For the text-containing cell, return its midpoint in (X, Y) coordinate format. 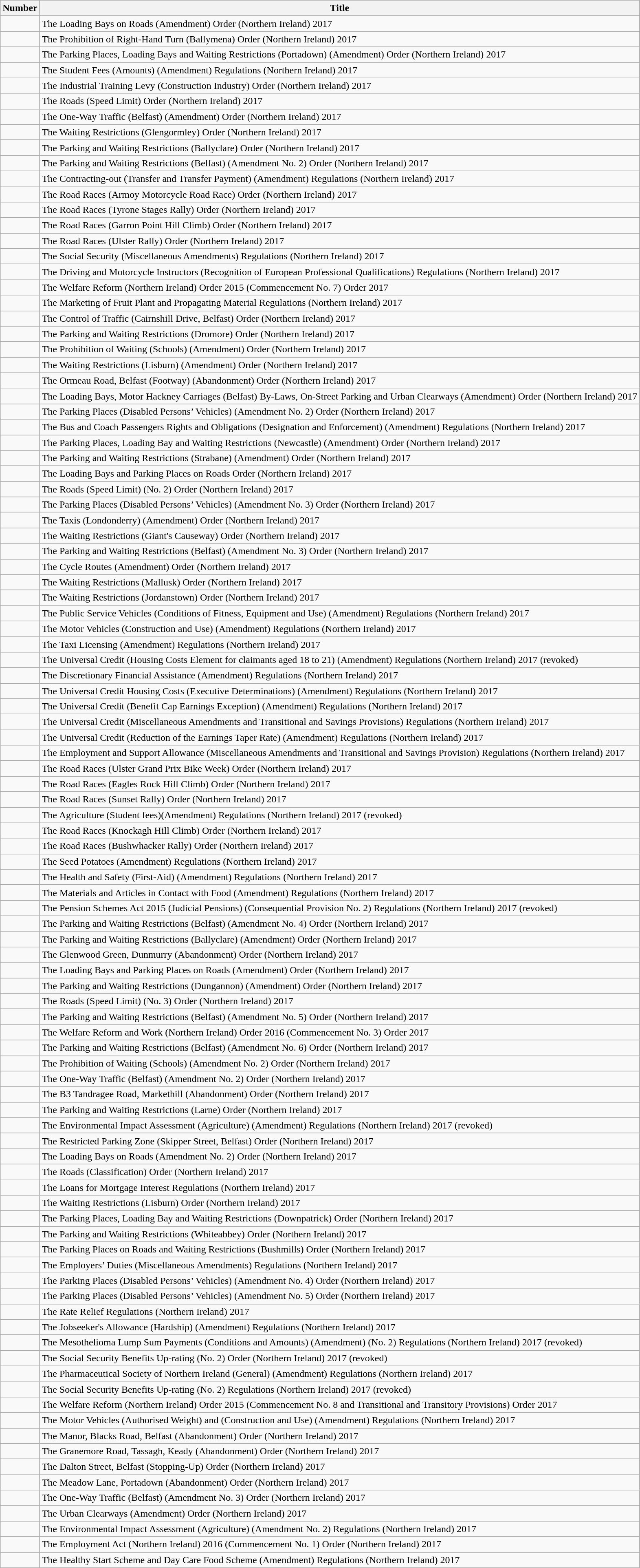
The Roads (Speed Limit) Order (Northern Ireland) 2017 (340, 101)
The Granemore Road, Tassagh, Keady (Abandonment) Order (Northern Ireland) 2017 (340, 1451)
The Parking and Waiting Restrictions (Dromore) Order (Northern Ireland) 2017 (340, 334)
The Parking Places (Disabled Persons’ Vehicles) (Amendment No. 2) Order (Northern Ireland) 2017 (340, 411)
The Road Races (Eagles Rock Hill Climb) Order (Northern Ireland) 2017 (340, 784)
The Environmental Impact Assessment (Agriculture) (Amendment) Regulations (Northern Ireland) 2017 (revoked) (340, 1125)
The Bus and Coach Passengers Rights and Obligations (Designation and Enforcement) (Amendment) Regulations (Northern Ireland) 2017 (340, 427)
The Universal Credit (Benefit Cap Earnings Exception) (Amendment) Regulations (Northern Ireland) 2017 (340, 707)
The Parking and Waiting Restrictions (Belfast) (Amendment No. 6) Order (Northern Ireland) 2017 (340, 1048)
The Prohibition of Right-Hand Turn (Ballymena) Order (Northern Ireland) 2017 (340, 39)
The Driving and Motorcycle Instructors (Recognition of European Professional Qualifications) Regulations (Northern Ireland) 2017 (340, 272)
The Environmental Impact Assessment (Agriculture) (Amendment No. 2) Regulations (Northern Ireland) 2017 (340, 1529)
The Road Races (Bushwhacker Rally) Order (Northern Ireland) 2017 (340, 846)
The One-Way Traffic (Belfast) (Amendment) Order (Northern Ireland) 2017 (340, 117)
The Motor Vehicles (Construction and Use) (Amendment) Regulations (Northern Ireland) 2017 (340, 629)
The Road Races (Armoy Motorcycle Road Race) Order (Northern Ireland) 2017 (340, 194)
The Prohibition of Waiting (Schools) (Amendment No. 2) Order (Northern Ireland) 2017 (340, 1063)
The Health and Safety (First-Aid) (Amendment) Regulations (Northern Ireland) 2017 (340, 877)
The Loans for Mortgage Interest Regulations (Northern Ireland) 2017 (340, 1188)
The Social Security Benefits Up-rating (No. 2) Order (Northern Ireland) 2017 (revoked) (340, 1358)
The One-Way Traffic (Belfast) (Amendment No. 2) Order (Northern Ireland) 2017 (340, 1079)
The Prohibition of Waiting (Schools) (Amendment) Order (Northern Ireland) 2017 (340, 349)
The Welfare Reform (Northern Ireland) Order 2015 (Commencement No. 7) Order 2017 (340, 287)
The Industrial Training Levy (Construction Industry) Order (Northern Ireland) 2017 (340, 86)
The Contracting-out (Transfer and Transfer Payment) (Amendment) Regulations (Northern Ireland) 2017 (340, 179)
The Universal Credit (Housing Costs Element for claimants aged 18 to 21) (Amendment) Regulations (Northern Ireland) 2017 (revoked) (340, 660)
The Social Security Benefits Up-rating (No. 2) Regulations (Northern Ireland) 2017 (revoked) (340, 1389)
The Taxis (Londonderry) (Amendment) Order (Northern Ireland) 2017 (340, 520)
The Parking Places (Disabled Persons’ Vehicles) (Amendment No. 4) Order (Northern Ireland) 2017 (340, 1281)
The Loading Bays on Roads (Amendment) Order (Northern Ireland) 2017 (340, 24)
The Parking Places (Disabled Persons’ Vehicles) (Amendment No. 3) Order (Northern Ireland) 2017 (340, 505)
The Parking and Waiting Restrictions (Belfast) (Amendment No. 5) Order (Northern Ireland) 2017 (340, 1017)
The Pharmaceutical Society of Northern Ireland (General) (Amendment) Regulations (Northern Ireland) 2017 (340, 1374)
The Employment Act (Northern Ireland) 2016 (Commencement No. 1) Order (Northern Ireland) 2017 (340, 1544)
The Parking Places on Roads and Waiting Restrictions (Bushmills) Order (Northern Ireland) 2017 (340, 1250)
The Glenwood Green, Dunmurry (Abandonment) Order (Northern Ireland) 2017 (340, 955)
The Waiting Restrictions (Lisburn) (Amendment) Order (Northern Ireland) 2017 (340, 365)
The Motor Vehicles (Authorised Weight) and (Construction and Use) (Amendment) Regulations (Northern Ireland) 2017 (340, 1420)
The Discretionary Financial Assistance (Amendment) Regulations (Northern Ireland) 2017 (340, 675)
The Parking and Waiting Restrictions (Ballyclare) (Amendment) Order (Northern Ireland) 2017 (340, 939)
The Mesothelioma Lump Sum Payments (Conditions and Amounts) (Amendment) (No. 2) Regulations (Northern Ireland) 2017 (revoked) (340, 1343)
The Parking Places, Loading Bay and Waiting Restrictions (Newcastle) (Amendment) Order (Northern Ireland) 2017 (340, 442)
The Waiting Restrictions (Glengormley) Order (Northern Ireland) 2017 (340, 132)
The Employment and Support Allowance (Miscellaneous Amendments and Transitional and Savings Provision) Regulations (Northern Ireland) 2017 (340, 753)
The Meadow Lane, Portadown (Abandonment) Order (Northern Ireland) 2017 (340, 1482)
The Parking and Waiting Restrictions (Whiteabbey) Order (Northern Ireland) 2017 (340, 1234)
The Road Races (Ulster Grand Prix Bike Week) Order (Northern Ireland) 2017 (340, 769)
The Loading Bays on Roads (Amendment No. 2) Order (Northern Ireland) 2017 (340, 1156)
The Control of Traffic (Cairnshill Drive, Belfast) Order (Northern Ireland) 2017 (340, 318)
The Waiting Restrictions (Jordanstown) Order (Northern Ireland) 2017 (340, 598)
The Marketing of Fruit Plant and Propagating Material Regulations (Northern Ireland) 2017 (340, 303)
The Parking and Waiting Restrictions (Strabane) (Amendment) Order (Northern Ireland) 2017 (340, 458)
The Employers’ Duties (Miscellaneous Amendments) Regulations (Northern Ireland) 2017 (340, 1265)
The Jobseeker's Allowance (Hardship) (Amendment) Regulations (Northern Ireland) 2017 (340, 1327)
The Roads (Speed Limit) (No. 2) Order (Northern Ireland) 2017 (340, 489)
The Waiting Restrictions (Lisburn) Order (Northern Ireland) 2017 (340, 1203)
The B3 Tandragee Road, Markethill (Abandonment) Order (Northern Ireland) 2017 (340, 1094)
The Universal Credit (Reduction of the Earnings Taper Rate) (Amendment) Regulations (Northern Ireland) 2017 (340, 738)
The Roads (Speed Limit) (No. 3) Order (Northern Ireland) 2017 (340, 1001)
The Road Races (Tyrone Stages Rally) Order (Northern Ireland) 2017 (340, 210)
Number (20, 8)
The Welfare Reform and Work (Northern Ireland) Order 2016 (Commencement No. 3) Order 2017 (340, 1032)
The Parking and Waiting Restrictions (Belfast) (Amendment No. 2) Order (Northern Ireland) 2017 (340, 163)
The Social Security (Miscellaneous Amendments) Regulations (Northern Ireland) 2017 (340, 256)
The Parking and Waiting Restrictions (Ballyclare) Order (Northern Ireland) 2017 (340, 148)
The Parking Places, Loading Bay and Waiting Restrictions (Downpatrick) Order (Northern Ireland) 2017 (340, 1219)
The Road Races (Sunset Rally) Order (Northern Ireland) 2017 (340, 799)
The Waiting Restrictions (Mallusk) Order (Northern Ireland) 2017 (340, 582)
The Ormeau Road, Belfast (Footway) (Abandonment) Order (Northern Ireland) 2017 (340, 380)
The Manor, Blacks Road, Belfast (Abandonment) Order (Northern Ireland) 2017 (340, 1435)
The One-Way Traffic (Belfast) (Amendment No. 3) Order (Northern Ireland) 2017 (340, 1498)
The Agriculture (Student fees)(Amendment) Regulations (Northern Ireland) 2017 (revoked) (340, 815)
The Loading Bays and Parking Places on Roads (Amendment) Order (Northern Ireland) 2017 (340, 970)
Title (340, 8)
The Materials and Articles in Contact with Food (Amendment) Regulations (Northern Ireland) 2017 (340, 892)
The Restricted Parking Zone (Skipper Street, Belfast) Order (Northern Ireland) 2017 (340, 1141)
The Loading Bays and Parking Places on Roads Order (Northern Ireland) 2017 (340, 474)
The Welfare Reform (Northern Ireland) Order 2015 (Commencement No. 8 and Transitional and Transitory Provisions) Order 2017 (340, 1405)
The Dalton Street, Belfast (Stopping-Up) Order (Northern Ireland) 2017 (340, 1467)
The Universal Credit Housing Costs (Executive Determinations) (Amendment) Regulations (Northern Ireland) 2017 (340, 691)
The Urban Clearways (Amendment) Order (Northern Ireland) 2017 (340, 1513)
The Universal Credit (Miscellaneous Amendments and Transitional and Savings Provisions) Regulations (Northern Ireland) 2017 (340, 722)
The Road Races (Knockagh Hill Climb) Order (Northern Ireland) 2017 (340, 830)
The Road Races (Ulster Rally) Order (Northern Ireland) 2017 (340, 241)
The Loading Bays, Motor Hackney Carriages (Belfast) By-Laws, On-Street Parking and Urban Clearways (Amendment) Order (Northern Ireland) 2017 (340, 396)
The Parking Places (Disabled Persons’ Vehicles) (Amendment No. 5) Order (Northern Ireland) 2017 (340, 1296)
The Seed Potatoes (Amendment) Regulations (Northern Ireland) 2017 (340, 861)
The Parking and Waiting Restrictions (Belfast) (Amendment No. 4) Order (Northern Ireland) 2017 (340, 923)
The Parking and Waiting Restrictions (Dungannon) (Amendment) Order (Northern Ireland) 2017 (340, 986)
The Parking Places, Loading Bays and Waiting Restrictions (Portadown) (Amendment) Order (Northern Ireland) 2017 (340, 55)
The Cycle Routes (Amendment) Order (Northern Ireland) 2017 (340, 567)
The Waiting Restrictions (Giant's Causeway) Order (Northern Ireland) 2017 (340, 536)
The Student Fees (Amounts) (Amendment) Regulations (Northern Ireland) 2017 (340, 70)
The Parking and Waiting Restrictions (Larne) Order (Northern Ireland) 2017 (340, 1110)
The Taxi Licensing (Amendment) Regulations (Northern Ireland) 2017 (340, 644)
The Healthy Start Scheme and Day Care Food Scheme (Amendment) Regulations (Northern Ireland) 2017 (340, 1560)
The Public Service Vehicles (Conditions of Fitness, Equipment and Use) (Amendment) Regulations (Northern Ireland) 2017 (340, 613)
The Parking and Waiting Restrictions (Belfast) (Amendment No. 3) Order (Northern Ireland) 2017 (340, 551)
The Pension Schemes Act 2015 (Judicial Pensions) (Consequential Provision No. 2) Regulations (Northern Ireland) 2017 (revoked) (340, 908)
The Road Races (Garron Point Hill Climb) Order (Northern Ireland) 2017 (340, 225)
The Rate Relief Regulations (Northern Ireland) 2017 (340, 1312)
The Roads (Classification) Order (Northern Ireland) 2017 (340, 1172)
